From the cell containing the given text, extract its center point as [X, Y] coordinate. 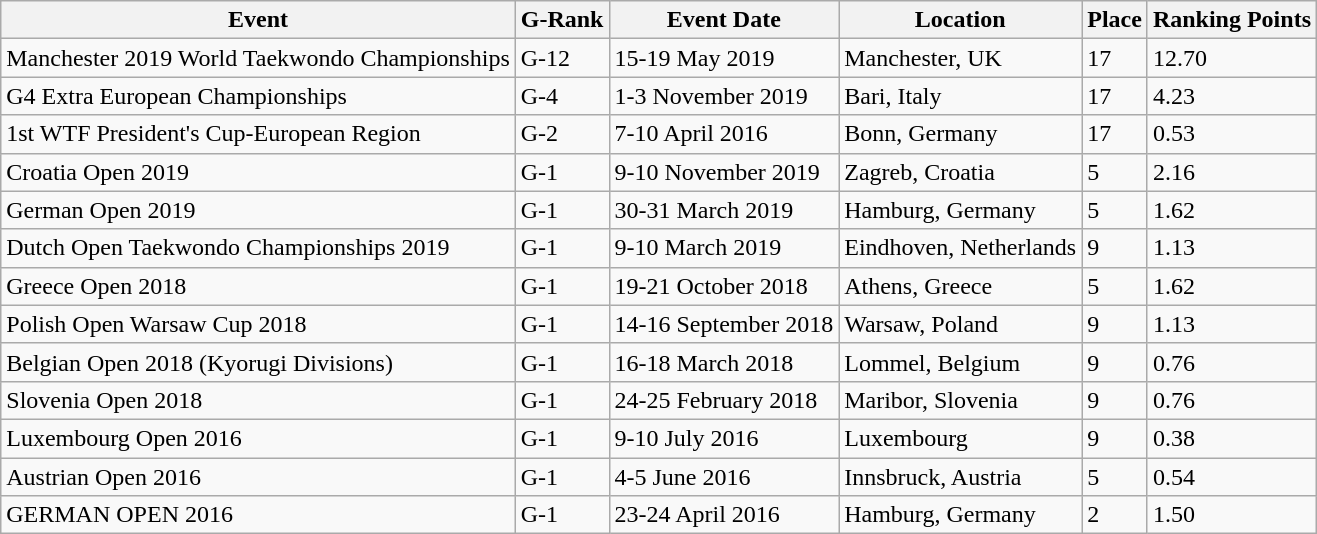
Maribor, Slovenia [960, 400]
Ranking Points [1232, 20]
0.53 [1232, 134]
19-21 October 2018 [724, 286]
Manchester 2019 World Taekwondo Championships [258, 58]
16-18 March 2018 [724, 362]
Place [1115, 20]
1st WTF President's Cup-European Region [258, 134]
G4 Extra European Championships [258, 96]
Bonn, Germany [960, 134]
Location [960, 20]
23-24 April 2016 [724, 515]
Croatia Open 2019 [258, 172]
G-4 [562, 96]
G-12 [562, 58]
4.23 [1232, 96]
0.54 [1232, 477]
G-2 [562, 134]
Athens, Greece [960, 286]
Greece Open 2018 [258, 286]
Luxembourg Open 2016 [258, 438]
9-10 November 2019 [724, 172]
Manchester, UK [960, 58]
2.16 [1232, 172]
Warsaw, Poland [960, 324]
Slovenia Open 2018 [258, 400]
30-31 March 2019 [724, 210]
Event Date [724, 20]
1.50 [1232, 515]
12.70 [1232, 58]
German Open 2019 [258, 210]
Austrian Open 2016 [258, 477]
Eindhoven, Netherlands [960, 248]
14-16 September 2018 [724, 324]
15-19 May 2019 [724, 58]
Bari, Italy [960, 96]
0.38 [1232, 438]
Dutch Open Taekwondo Championships 2019 [258, 248]
2 [1115, 515]
Event [258, 20]
4-5 June 2016 [724, 477]
Luxembourg [960, 438]
24-25 February 2018 [724, 400]
Lommel, Belgium [960, 362]
G-Rank [562, 20]
Polish Open Warsaw Cup 2018 [258, 324]
7-10 April 2016 [724, 134]
Zagreb, Croatia [960, 172]
Belgian Open 2018 (Kyorugi Divisions) [258, 362]
GERMAN OPEN 2016 [258, 515]
1-3 November 2019 [724, 96]
9-10 March 2019 [724, 248]
Innsbruck, Austria [960, 477]
9-10 July 2016 [724, 438]
